From the cell containing the given text, extract its center point as [X, Y] coordinate. 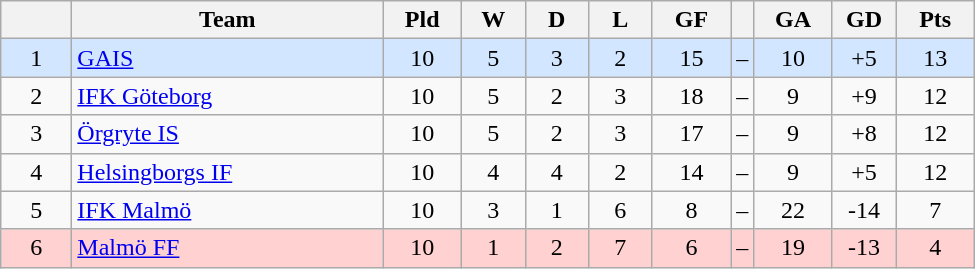
17 [692, 134]
GD [864, 20]
GA [794, 20]
+8 [864, 134]
Helsingborgs IF [228, 172]
13 [936, 58]
Örgryte IS [228, 134]
+9 [864, 96]
GAIS [228, 58]
D [557, 20]
8 [692, 210]
Malmö FF [228, 248]
Pts [936, 20]
GF [692, 20]
-14 [864, 210]
18 [692, 96]
IFK Malmö [228, 210]
Pld [422, 20]
L [621, 20]
19 [794, 248]
Team [228, 20]
14 [692, 172]
W [493, 20]
-13 [864, 248]
22 [794, 210]
IFK Göteborg [228, 96]
15 [692, 58]
